Scan for the cell matching the given text and deliver its [X, Y] coordinate at center. 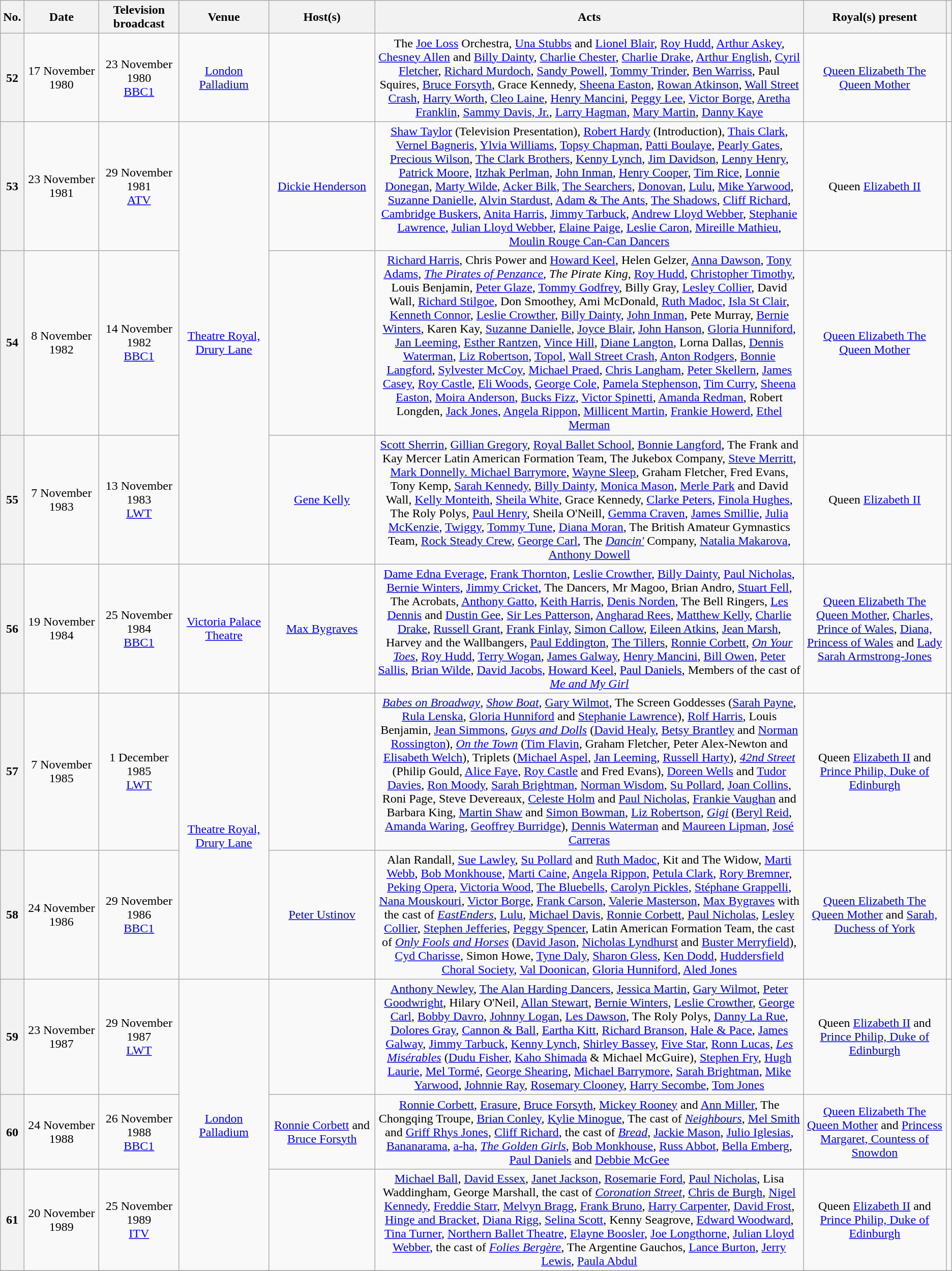
23 November 1980BBC1 [139, 77]
59 [12, 1037]
25 November 1989ITV [139, 1220]
23 November 1981 [61, 186]
61 [12, 1220]
26 November 1988BBC1 [139, 1132]
Gene Kelly [322, 499]
Royal(s) present [875, 17]
Television broadcast [139, 17]
Ronnie Corbett and Bruce Forsyth [322, 1132]
58 [12, 914]
Queen Elizabeth The Queen Mother and Princess Margaret, Countess of Snowdon [875, 1132]
13 November 1983LWT [139, 499]
Venue [224, 17]
Queen Elizabeth The Queen Mother, Charles, Prince of Wales, Diana, Princess of Wales and Lady Sarah Armstrong-Jones [875, 629]
20 November 1989 [61, 1220]
No. [12, 17]
Acts [589, 17]
29 November 1987LWT [139, 1037]
52 [12, 77]
29 November 1981ATV [139, 186]
57 [12, 772]
Dickie Henderson [322, 186]
24 November 1986 [61, 914]
19 November 1984 [61, 629]
29 November 1986BBC1 [139, 914]
54 [12, 343]
7 November 1983 [61, 499]
53 [12, 186]
56 [12, 629]
25 November 1984BBC1 [139, 629]
Date [61, 17]
55 [12, 499]
7 November 1985 [61, 772]
Max Bygraves [322, 629]
Host(s) [322, 17]
23 November 1987 [61, 1037]
1 December 1985LWT [139, 772]
Peter Ustinov [322, 914]
14 November 1982BBC1 [139, 343]
8 November 1982 [61, 343]
17 November 1980 [61, 77]
Victoria Palace Theatre [224, 629]
24 November 1988 [61, 1132]
60 [12, 1132]
Queen Elizabeth The Queen Mother and Sarah, Duchess of York [875, 914]
